Provide the (x, y) coordinate of the cell's center where the given text is located.  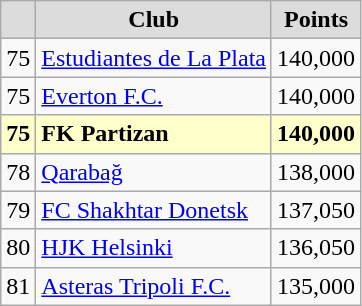
137,050 (316, 210)
Club (154, 20)
Points (316, 20)
81 (18, 286)
Estudiantes de La Plata (154, 58)
78 (18, 172)
138,000 (316, 172)
Qarabağ (154, 172)
HJK Helsinki (154, 248)
FC Shakhtar Donetsk (154, 210)
Everton F.C. (154, 96)
136,050 (316, 248)
80 (18, 248)
79 (18, 210)
135,000 (316, 286)
Asteras Tripoli F.C. (154, 286)
FK Partizan (154, 134)
